Determine the (x, y) coordinate at the center of the cell enclosing the given text.  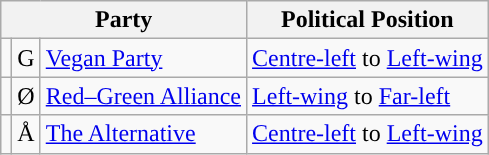
Political Position (368, 20)
Left-wing to Far-left (368, 96)
The Alternative (143, 134)
Party (124, 20)
Å (26, 134)
Ø (26, 96)
Red–Green Alliance (143, 96)
G (26, 58)
Vegan Party (143, 58)
